Provide the [X, Y] coordinate of the cell's center where the given text is located.  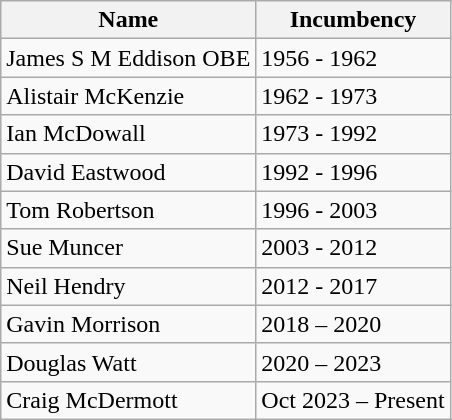
Alistair McKenzie [128, 96]
Tom Robertson [128, 210]
Oct 2023 – Present [353, 400]
2020 – 2023 [353, 362]
1996 - 2003 [353, 210]
Gavin Morrison [128, 324]
1962 - 1973 [353, 96]
Sue Muncer [128, 248]
2012 - 2017 [353, 286]
Neil Hendry [128, 286]
2003 - 2012 [353, 248]
1992 - 1996 [353, 172]
James S M Eddison OBE [128, 58]
1973 - 1992 [353, 134]
Ian McDowall [128, 134]
Name [128, 20]
Douglas Watt [128, 362]
David Eastwood [128, 172]
Craig McDermott [128, 400]
1956 - 1962 [353, 58]
Incumbency [353, 20]
2018 – 2020 [353, 324]
